Locate the cell with the specified text and output its [X, Y] center coordinate. 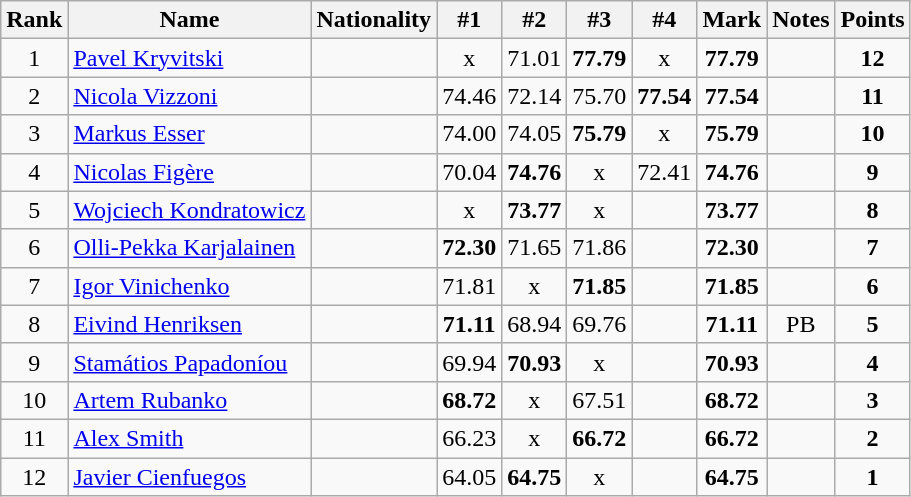
66.23 [470, 438]
Artem Rubanko [190, 400]
Olli-Pekka Karjalainen [190, 248]
Nationality [374, 20]
67.51 [600, 400]
72.14 [534, 96]
71.65 [534, 248]
Nicola Vizzoni [190, 96]
Points [872, 20]
74.05 [534, 134]
69.94 [470, 362]
72.41 [664, 172]
74.46 [470, 96]
Pavel Kryvitski [190, 58]
Mark [732, 20]
Wojciech Kondratowicz [190, 210]
71.86 [600, 248]
75.70 [600, 96]
68.94 [534, 324]
71.81 [470, 286]
Notes [801, 20]
Rank [34, 20]
69.76 [600, 324]
Nicolas Figère [190, 172]
Markus Esser [190, 134]
Igor Vinichenko [190, 286]
Name [190, 20]
PB [801, 324]
#1 [470, 20]
64.05 [470, 477]
#3 [600, 20]
Alex Smith [190, 438]
#4 [664, 20]
Javier Cienfuegos [190, 477]
Eivind Henriksen [190, 324]
#2 [534, 20]
Stamátios Papadoníou [190, 362]
70.04 [470, 172]
71.01 [534, 58]
74.00 [470, 134]
